Detect which cell encompasses the target text, then output its [X, Y] center coordinate. 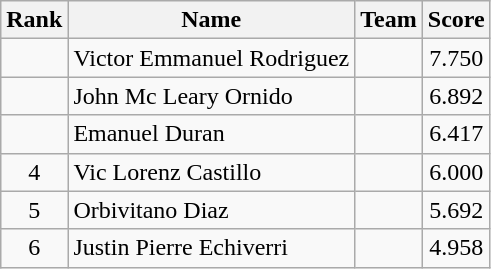
Vic Lorenz Castillo [212, 172]
Rank [34, 20]
Score [456, 20]
7.750 [456, 58]
4.958 [456, 248]
Orbivitano Diaz [212, 210]
Justin Pierre Echiverri [212, 248]
Emanuel Duran [212, 134]
Name [212, 20]
5 [34, 210]
6.000 [456, 172]
Victor Emmanuel Rodriguez [212, 58]
6.892 [456, 96]
6 [34, 248]
John Mc Leary Ornido [212, 96]
5.692 [456, 210]
Team [389, 20]
6.417 [456, 134]
4 [34, 172]
